From the cell containing the given text, extract its center point as [x, y] coordinate. 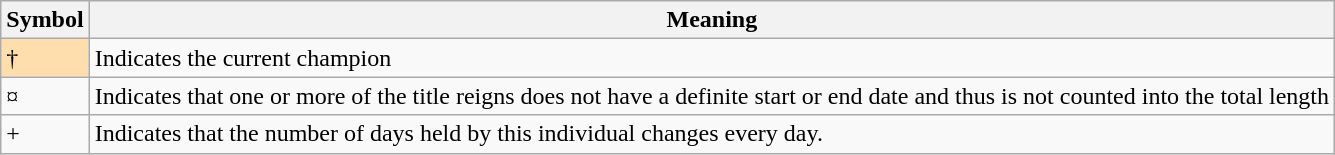
+ [45, 134]
Symbol [45, 20]
¤ [45, 96]
Meaning [712, 20]
Indicates the current champion [712, 58]
Indicates that one or more of the title reigns does not have a definite start or end date and thus is not counted into the total length [712, 96]
† [45, 58]
Indicates that the number of days held by this individual changes every day. [712, 134]
